From the cell containing the given text, extract its center point as [X, Y] coordinate. 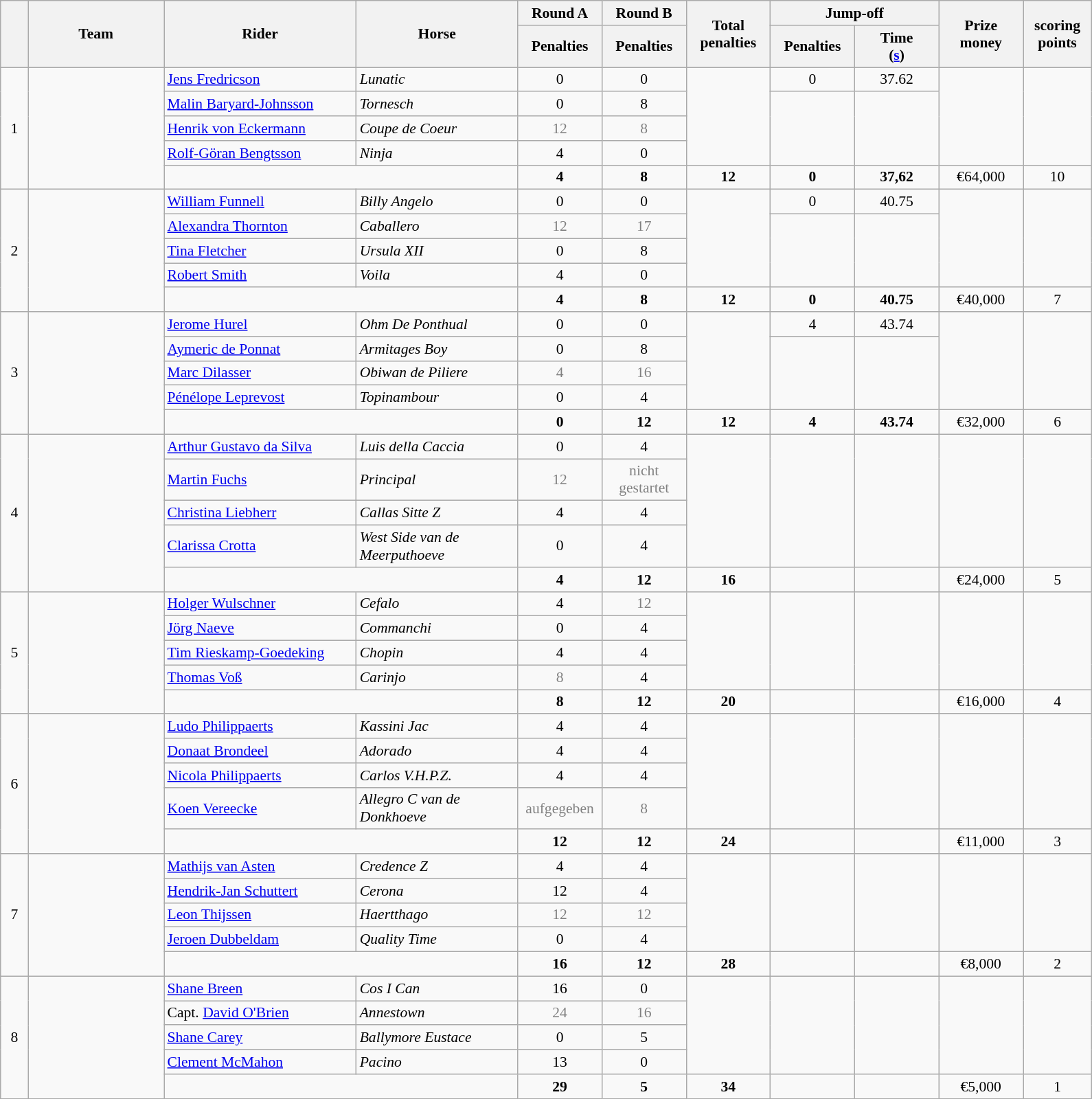
Pacino [437, 1062]
Jeroen Dubbeldam [260, 940]
Topinambour [437, 398]
Coupe de Coeur [437, 128]
Callas Sitte Z [437, 513]
Capt. David O'Brien [260, 1013]
13 [560, 1062]
€11,000 [981, 842]
28 [728, 964]
€24,000 [981, 580]
Aymeric de Ponnat [260, 349]
Cerona [437, 891]
Carlos V.H.P.Z. [437, 775]
Cefalo [437, 604]
€40,000 [981, 300]
Malin Baryard-Johnsson [260, 104]
William Funnell [260, 202]
Prizemoney [981, 34]
Jump-off [854, 13]
Mathijs van Asten [260, 866]
Martin Fuchs [260, 479]
Tim Rieskamp-Goedeking [260, 653]
Shane Breen [260, 988]
Leon Thijssen [260, 915]
Ursula XII [437, 251]
Thomas Voß [260, 677]
Billy Angelo [437, 202]
Principal [437, 479]
Marc Dilasser [260, 373]
Donaat Brondeel [260, 751]
Rolf-Göran Bengtsson [260, 153]
Round A [560, 13]
Ohm De Ponthual [437, 324]
Henrik von Eckermann [260, 128]
20 [728, 702]
€64,000 [981, 177]
Arthur Gustavo da Silva [260, 446]
scoringpoints [1058, 34]
Nicola Philippaerts [260, 775]
Armitages Boy [437, 349]
Rider [260, 34]
10 [1058, 177]
Team [96, 34]
34 [728, 1087]
17 [644, 227]
€32,000 [981, 422]
Alexandra Thornton [260, 227]
€8,000 [981, 964]
Shane Carey [260, 1038]
Tina Fletcher [260, 251]
Jörg Naeve [260, 628]
€5,000 [981, 1087]
Ludo Philippaerts [260, 727]
Koen Vereecke [260, 808]
Total penalties [728, 34]
Ninja [437, 153]
Allegro C van de Donkhoeve [437, 808]
Kassini Jac [437, 727]
Pénélope Leprevost [260, 398]
Commanchi [437, 628]
Annestown [437, 1013]
Tornesch [437, 104]
Quality Time [437, 940]
Hendrik-Jan Schuttert [260, 891]
Holger Wulschner [260, 604]
aufgegeben [560, 808]
Round B [644, 13]
Ballymore Eustace [437, 1038]
Jerome Hurel [260, 324]
Luis della Caccia [437, 446]
Adorado [437, 751]
Robert Smith [260, 275]
Voila [437, 275]
Time(s) [897, 47]
37.62 [897, 80]
Credence Z [437, 866]
Lunatic [437, 80]
Haertthago [437, 915]
West Side van de Meerputhoeve [437, 547]
Caballero [437, 227]
37,62 [897, 177]
Carinjo [437, 677]
Horse [437, 34]
Clarissa Crotta [260, 547]
Cos I Can [437, 988]
Clement McMahon [260, 1062]
nicht gestartet [644, 479]
Christina Liebherr [260, 513]
Obiwan de Piliere [437, 373]
Chopin [437, 653]
Jens Fredricson [260, 80]
€16,000 [981, 702]
29 [560, 1087]
